Extract the (x, y) coordinate from the center of the cell holding the provided text.  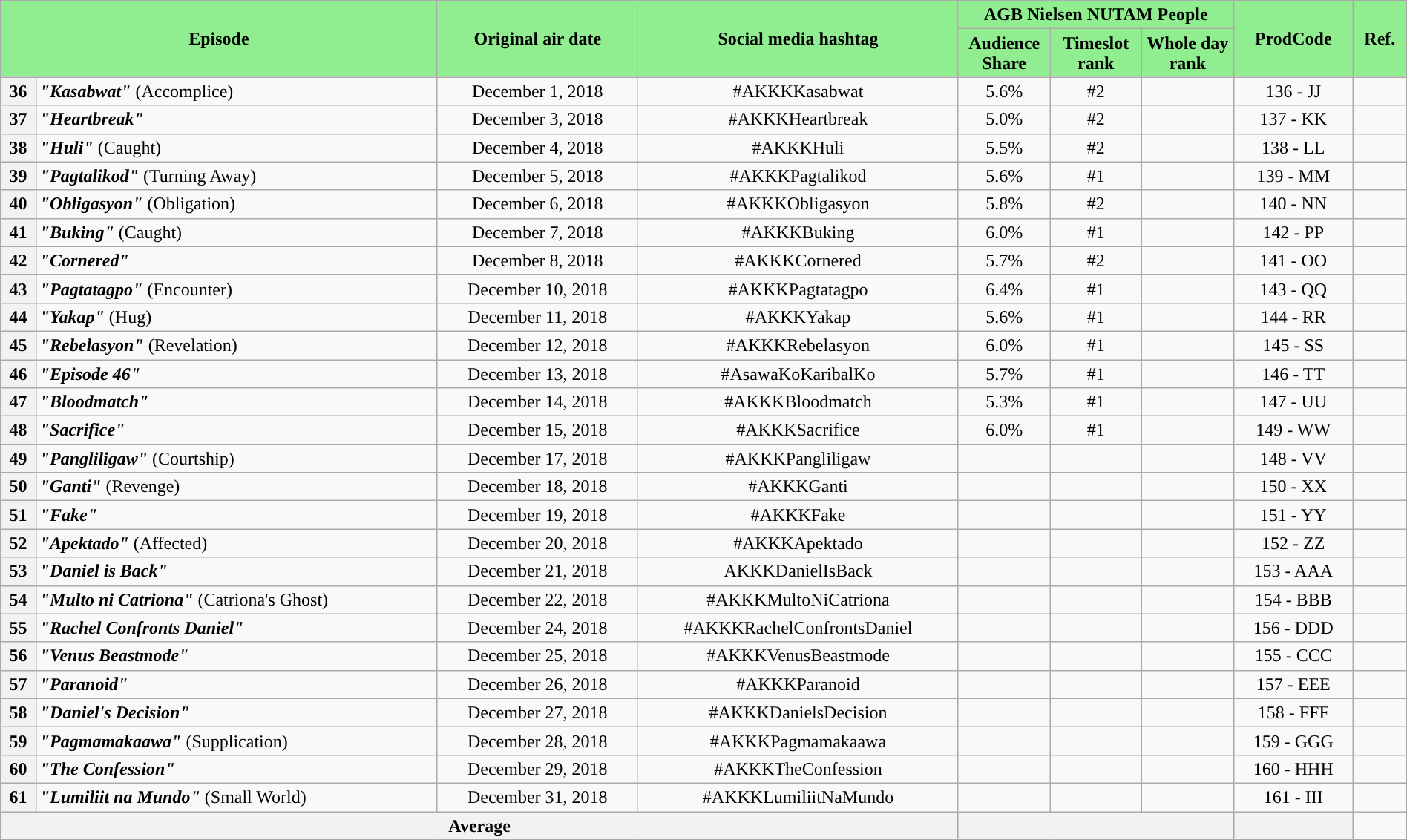
#AKKKHeartbreak (798, 119)
"Obligasyon" (Obligation) (236, 204)
Episode (219, 39)
December 4, 2018 (537, 148)
156 - DDD (1293, 628)
#AKKKMultoNiCatriona (798, 600)
44 (18, 317)
"Cornered" (236, 260)
December 29, 2018 (537, 769)
#AKKKKasabwat (798, 91)
#AKKKPangliligaw (798, 459)
147 - UU (1293, 402)
140 - NN (1293, 204)
58 (18, 712)
Social media hashtag (798, 39)
136 - JJ (1293, 91)
"Kasabwat" (Accomplice) (236, 91)
December 11, 2018 (537, 317)
"Venus Beastmode" (236, 656)
149 - WW (1293, 430)
"Paranoid" (236, 684)
"Apektado" (Affected) (236, 543)
Ref. (1380, 39)
"Fake" (236, 515)
#AKKKParanoid (798, 684)
#AKKKSacrifice (798, 430)
December 15, 2018 (537, 430)
#AKKKRachelConfrontsDaniel (798, 628)
48 (18, 430)
#AKKKRebelasyon (798, 345)
December 27, 2018 (537, 712)
5.3% (1004, 402)
60 (18, 769)
Timeslotrank (1096, 53)
148 - VV (1293, 459)
December 19, 2018 (537, 515)
137 - KK (1293, 119)
159 - GGG (1293, 741)
57 (18, 684)
38 (18, 148)
"Huli" (Caught) (236, 148)
143 - QQ (1293, 289)
6.4% (1004, 289)
December 10, 2018 (537, 289)
December 24, 2018 (537, 628)
141 - OO (1293, 260)
Original air date (537, 39)
#AKKKPagtatagpo (798, 289)
59 (18, 741)
"Daniel is Back" (236, 571)
December 13, 2018 (537, 373)
ProdCode (1293, 39)
December 5, 2018 (537, 176)
December 7, 2018 (537, 232)
"Yakap" (Hug) (236, 317)
AGB Nielsen NUTAM People (1095, 15)
December 1, 2018 (537, 91)
#AKKKPagtalikod (798, 176)
138 - LL (1293, 148)
46 (18, 373)
5.0% (1004, 119)
#AsawaKoKaribalKo (798, 373)
50 (18, 487)
December 14, 2018 (537, 402)
"Ganti" (Revenge) (236, 487)
37 (18, 119)
"Multo ni Catriona" (Catriona's Ghost) (236, 600)
"The Confession" (236, 769)
#AKKKDanielsDecision (798, 712)
161 - III (1293, 797)
#AKKKYakap (798, 317)
December 18, 2018 (537, 487)
160 - HHH (1293, 769)
December 21, 2018 (537, 571)
#AKKKBloodmatch (798, 402)
December 28, 2018 (537, 741)
#AKKKHuli (798, 148)
150 - XX (1293, 487)
43 (18, 289)
"Buking" (Caught) (236, 232)
December 3, 2018 (537, 119)
#AKKKApektado (798, 543)
5.8% (1004, 204)
47 (18, 402)
"Daniel's Decision" (236, 712)
"Rachel Confronts Daniel" (236, 628)
Average (479, 826)
"Rebelasyon" (Revelation) (236, 345)
39 (18, 176)
53 (18, 571)
"Pangliligaw" (Courtship) (236, 459)
"Pagmamakaawa" (Supplication) (236, 741)
5.5% (1004, 148)
"Lumiliit na Mundo" (Small World) (236, 797)
December 12, 2018 (537, 345)
155 - CCC (1293, 656)
AKKKDanielIsBack (798, 571)
December 20, 2018 (537, 543)
42 (18, 260)
54 (18, 600)
#AKKKBuking (798, 232)
51 (18, 515)
52 (18, 543)
#AKKKFake (798, 515)
146 - TT (1293, 373)
151 - YY (1293, 515)
"Sacrifice" (236, 430)
157 - EEE (1293, 684)
Audience Share (1004, 53)
41 (18, 232)
December 8, 2018 (537, 260)
56 (18, 656)
61 (18, 797)
#AKKKCornered (798, 260)
49 (18, 459)
144 - RR (1293, 317)
December 6, 2018 (537, 204)
139 - MM (1293, 176)
#AKKKTheConfession (798, 769)
"Heartbreak" (236, 119)
December 26, 2018 (537, 684)
36 (18, 91)
45 (18, 345)
#AKKKGanti (798, 487)
153 - AAA (1293, 571)
142 - PP (1293, 232)
December 22, 2018 (537, 600)
145 - SS (1293, 345)
#AKKKLumiliitNaMundo (798, 797)
152 - ZZ (1293, 543)
December 31, 2018 (537, 797)
154 - BBB (1293, 600)
#AKKKPagmamakaawa (798, 741)
#AKKKVenusBeastmode (798, 656)
#AKKKObligasyon (798, 204)
"Pagtatagpo" (Encounter) (236, 289)
"Episode 46" (236, 373)
55 (18, 628)
"Bloodmatch" (236, 402)
40 (18, 204)
Whole dayrank (1188, 53)
158 - FFF (1293, 712)
December 17, 2018 (537, 459)
December 25, 2018 (537, 656)
"Pagtalikod" (Turning Away) (236, 176)
